Return (x, y) of the center of cell containing provided text 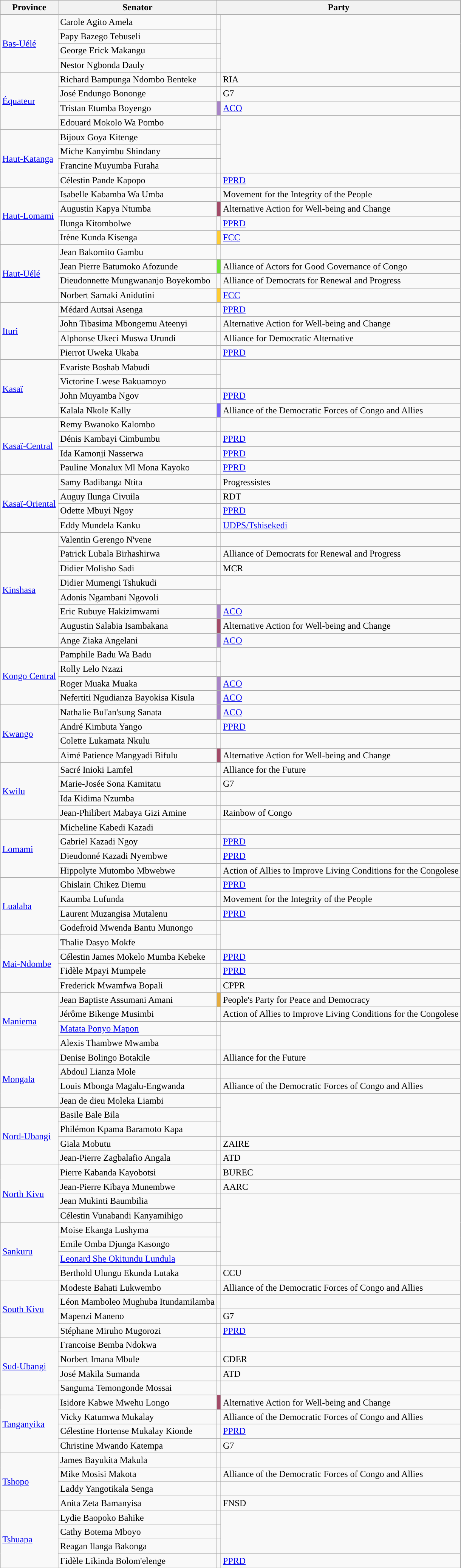
Francine Muyumba Furaha (138, 165)
Hippolyte Mutombo Mbwebwe (138, 870)
Mike Mosisi Makota (138, 1474)
Rolly Lelo Nzazi (138, 669)
Basile Bale Bila (138, 1115)
James Bayukita Makula (138, 1460)
Jean de dieu Moleka Liambi (138, 1101)
Abdoul Lianza Mole (138, 1072)
Jean-Philibert Mabaya Gizi Amine (138, 813)
Party (339, 8)
Leonard She Okitundu Lundula (138, 1259)
Province (29, 8)
Eddy Mundela Kanku (138, 525)
Pamphile Badu Wa Badu (138, 655)
Mapenzi Maneno (138, 1316)
John Muyamba Ngov (138, 396)
Giala Mobutu (138, 1144)
Alliance of Actors for Good Governance of Congo (341, 266)
John Tibasima Mbongemu Ateenyi (138, 324)
RDT (341, 496)
Kwango (29, 734)
South Kivu (29, 1309)
Fidèle Likinda Bolom'elenge (138, 1561)
Tanganyika (29, 1424)
Nefertiti Ngudianza Bayokisa Kisula (138, 698)
Kasaï-Central (29, 446)
Ida Kidima Nzumba (138, 798)
José Makila Sumanda (138, 1374)
Pierre Kabanda Kayobotsi (138, 1172)
CCU (341, 1273)
Alliance for Democratic Alternative (341, 338)
Mongala (29, 1079)
Alphonse Ukeci Muswa Urundi (138, 338)
Bijoux Goya Kitenge (138, 137)
Fidèle Mpayi Mumpele (138, 971)
Richard Bampunga Ndombo Benteke (138, 79)
Sankuru (29, 1251)
Modeste Bahati Lukwembo (138, 1287)
Ida Kamonji Nasserwa (138, 453)
Haut-Uélé (29, 274)
Kinshasa (29, 590)
Pauline Monalux Ml Mona Kayoko (138, 468)
Jérôme Bikenge Musimbi (138, 1014)
Patrick Lubala Birhashirwa (138, 554)
Léon Mamboleo Mughuba Itundamilamba (138, 1302)
Haut-Lomami (29, 216)
Frederick Mwamfwa Bopali (138, 985)
Célestine Hortense Mukalay Kionde (138, 1431)
Médard Autsai Asenga (138, 309)
Jean Bakomito Gambu (138, 252)
Marie-Josée Sona Kamitatu (138, 784)
Miche Kanyimbu Shindany (138, 151)
Carole Agito Amela (138, 22)
Stéphane Miruho Mugorozi (138, 1330)
Thalie Dasyo Mokfe (138, 942)
Laurent Muzangisa Mutalenu (138, 914)
CPPR (341, 985)
Sanguma Temongonde Mossai (138, 1388)
Nathalie Bul'an'sung Sanata (138, 712)
People's Party for Peace and Democracy (341, 1000)
Mai-Ndombe (29, 964)
Senator (138, 8)
Tshopo (29, 1481)
Kaumba Lufunda (138, 899)
Laddy Yangotikala Senga (138, 1489)
AARC (341, 1187)
Nord-Ubangi (29, 1137)
Matata Ponyo Mapon (138, 1028)
Didier Mumengi Tshukudi (138, 583)
Samy Badibanga Ntita (138, 482)
Jean Pierre Batumoko Afozunde (138, 266)
Adonis Ngambani Ngovoli (138, 597)
Cathy Botema Mboyo (138, 1532)
Remy Bwanoko Kalombo (138, 425)
Odette Mbuyi Ngoy (138, 511)
André Kimbuta Yango (138, 727)
Lydie Baopoko Bahike (138, 1517)
Nestor Ngbonda Dauly (138, 65)
Francoise Bemba Ndokwa (138, 1345)
Célestin Vunabandi Kanyamihigo (138, 1215)
Célestin James Mokelo Mumba Kebeke (138, 957)
Bas-Uélé (29, 43)
Didier Molisho Sadi (138, 568)
BUREC (341, 1172)
Progressistes (341, 482)
Micheline Kabedi Kazadi (138, 827)
Anita Zeta Bamanyisa (138, 1503)
Norbert Samaki Anidutini (138, 295)
Philémon Kpama Baramoto Kapa (138, 1129)
Équateur (29, 101)
Christine Mwando Katempa (138, 1446)
Reagan Ilanga Bakonga (138, 1546)
Kasaï (29, 388)
Kwilu (29, 791)
Kasaï-Oriental (29, 504)
José Endungo Bononge (138, 94)
Augustin Kapya Ntumba (138, 209)
Denise Bolingo Botakile (138, 1057)
Ituri (29, 331)
Berthold Ulungu Ekunda Lutaka (138, 1273)
Godefroid Mwenda Bantu Munongo (138, 928)
Lomami (29, 849)
Gabriel Kazadi Ngoy (138, 841)
Alexis Thambwe Mwamba (138, 1043)
North Kivu (29, 1194)
Norbert Imana Mbule (138, 1359)
Auguy Ilunga Civuila (138, 496)
Pierrot Uweka Ukaba (138, 353)
Dénis Kambayi Cimbumbu (138, 439)
Aimé Patience Mangyadi Bifulu (138, 755)
Papy Bazego Tebuseli (138, 36)
Jean-Pierre Kibaya Munembwe (138, 1187)
Vicky Katumwa Mukalay (138, 1417)
Jean Mukinti Baumbilia (138, 1201)
Célestin Pande Kapopo (138, 180)
Haut-Katanga (29, 158)
Ange Ziaka Angelani (138, 640)
Louis Mbonga Magalu-Engwanda (138, 1086)
Kalala Nkole Kally (138, 410)
Sud-Ubangi (29, 1367)
Isabelle Kabamba Wa Umba (138, 195)
Victorine Lwese Bakuamoyo (138, 381)
Emile Omba Djunga Kasongo (138, 1244)
Dieudonné Kazadi Nyembwe (138, 856)
FNSD (341, 1503)
Kongo Central (29, 676)
Roger Muaka Muaka (138, 683)
Valentin Gerengo N'vene (138, 540)
Colette Lukamata Nkulu (138, 741)
Isidore Kabwe Mwehu Longo (138, 1403)
MCR (341, 568)
Lualaba (29, 906)
ZAIRE (341, 1144)
Evariste Boshab Mabudi (138, 367)
Dieudonnette Mungwananjo Boyekombo (138, 281)
Ilunga Kitombolwe (138, 223)
CDER (341, 1359)
Sacré Inioki Lamfel (138, 770)
Irène Kunda Kisenga (138, 238)
RIA (341, 79)
Ghislain Chikez Diemu (138, 885)
Edouard Mokolo Wa Pombo (138, 122)
Moise Ekanga Lushyma (138, 1230)
Jean-Pierre Zagbalafio Angala (138, 1158)
Rainbow of Congo (341, 813)
Maniema (29, 1021)
Augustin Salabia Isambakana (138, 626)
George Erick Makangu (138, 51)
Eric Rubuye Hakizimwami (138, 611)
Tristan Etumba Boyengo (138, 108)
Jean Baptiste Assumani Amani (138, 1000)
Tshuapa (29, 1539)
UDPS/Tshisekedi (341, 525)
